Capture the cell that displays the provided text and extract its (x, y) central coordinate. 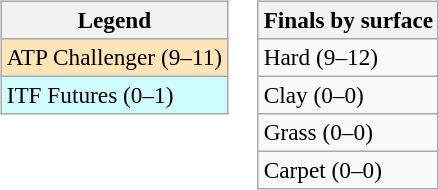
Clay (0–0) (348, 95)
Hard (9–12) (348, 57)
Grass (0–0) (348, 133)
ATP Challenger (9–11) (114, 57)
Finals by surface (348, 20)
ITF Futures (0–1) (114, 95)
Carpet (0–0) (348, 171)
Legend (114, 20)
